Search for the cell housing the specified text and yield its (X, Y) center coordinate. 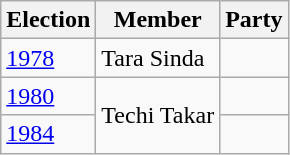
Tara Sinda (158, 58)
1980 (48, 96)
1978 (48, 58)
Member (158, 20)
Election (48, 20)
Party (254, 20)
1984 (48, 134)
Techi Takar (158, 115)
